Extract the (x, y) coordinate from the center of the cell holding the provided text.  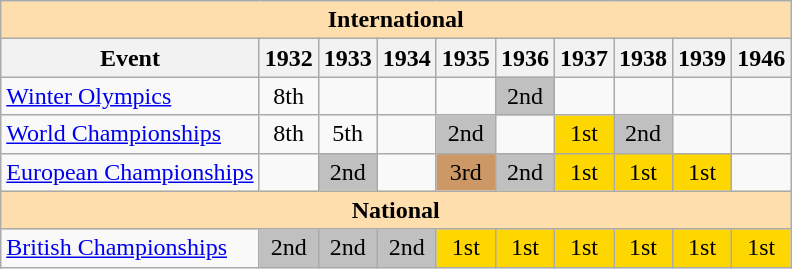
International (396, 20)
British Championships (130, 248)
3rd (466, 172)
1934 (406, 58)
1933 (348, 58)
National (396, 210)
1935 (466, 58)
1938 (644, 58)
1939 (702, 58)
5th (348, 134)
Event (130, 58)
1932 (288, 58)
1946 (762, 58)
1936 (524, 58)
1937 (584, 58)
European Championships (130, 172)
Winter Olympics (130, 96)
World Championships (130, 134)
